Determine the [X, Y] coordinate at the center of the cell enclosing the given text.  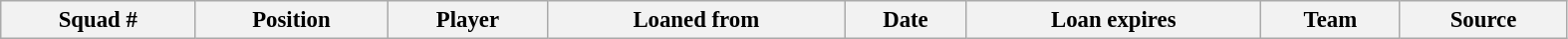
Loaned from [696, 20]
Player [467, 20]
Source [1483, 20]
Team [1331, 20]
Position [291, 20]
Squad # [98, 20]
Loan expires [1114, 20]
Date [906, 20]
